Return the [X, Y] coordinate for the center point of the cell that contains the specified text.  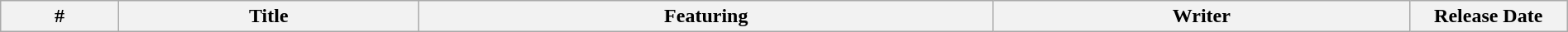
Release Date [1489, 16]
Title [268, 16]
Writer [1201, 16]
# [60, 16]
Featuring [706, 16]
